Scan for the cell matching the given text and deliver its [x, y] coordinate at center. 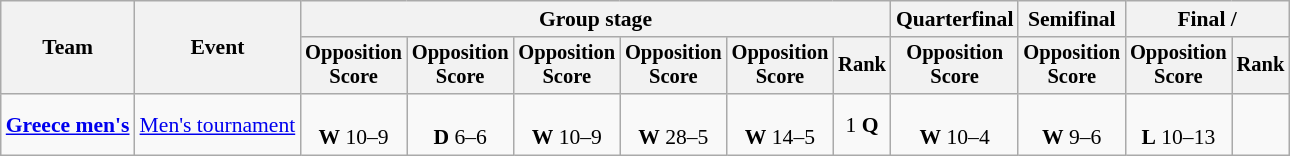
Semifinal [1072, 19]
Final / [1207, 19]
W 28–5 [674, 124]
W 9–6 [1072, 124]
W 10–4 [955, 124]
Men's tournament [218, 124]
Quarterfinal [955, 19]
Event [218, 48]
1 Q [862, 124]
L 10–13 [1178, 124]
Team [68, 48]
Group stage [596, 19]
W 14–5 [780, 124]
Greece men's [68, 124]
D 6–6 [460, 124]
